Search for the cell housing the specified text and yield its (X, Y) center coordinate. 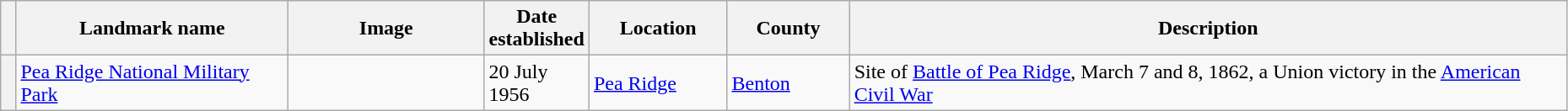
County (788, 29)
Date established (536, 29)
20 July 1956 (536, 82)
Pea Ridge (658, 82)
Pea Ridge National Military Park (152, 82)
Location (658, 29)
Landmark name (152, 29)
Image (386, 29)
Benton (788, 82)
Description (1208, 29)
Site of Battle of Pea Ridge, March 7 and 8, 1862, a Union victory in the American Civil War (1208, 82)
